Find where the given text appears and provide that cell's center as (X, Y) coordinate. 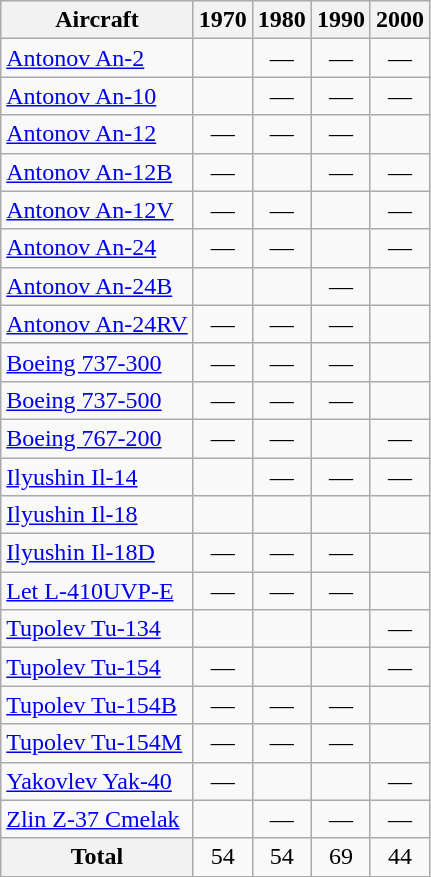
Let L-410UVP-E (97, 591)
Antonov An-2 (97, 58)
Antonov An-12 (97, 134)
1980 (282, 20)
Antonov An-24B (97, 286)
Zlin Z-37 Cmelak (97, 819)
Ilyushin Il-18D (97, 553)
44 (400, 857)
Ilyushin Il-14 (97, 477)
Antonov An-12V (97, 210)
Ilyushin Il-18 (97, 515)
Yakovlev Yak-40 (97, 781)
Antonov An-24RV (97, 324)
Tupolev Tu-134 (97, 629)
Antonov An-24 (97, 248)
Boeing 767-200 (97, 438)
Tupolev Tu-154 (97, 667)
Aircraft (97, 20)
Antonov An-12B (97, 172)
Tupolev Tu-154M (97, 743)
1970 (222, 20)
2000 (400, 20)
Boeing 737-500 (97, 400)
Boeing 737-300 (97, 362)
Tupolev Tu-154B (97, 705)
69 (340, 857)
Total (97, 857)
1990 (340, 20)
Antonov An-10 (97, 96)
